Return (x, y) of the center of cell containing provided text 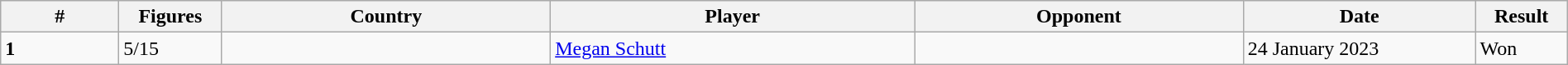
1 (60, 48)
Player (733, 17)
# (60, 17)
Country (386, 17)
5/15 (170, 48)
Result (1522, 17)
Figures (170, 17)
24 January 2023 (1360, 48)
Won (1522, 48)
Date (1360, 17)
Opponent (1079, 17)
Megan Schutt (733, 48)
